For the text-containing cell, return its midpoint in (X, Y) coordinate format. 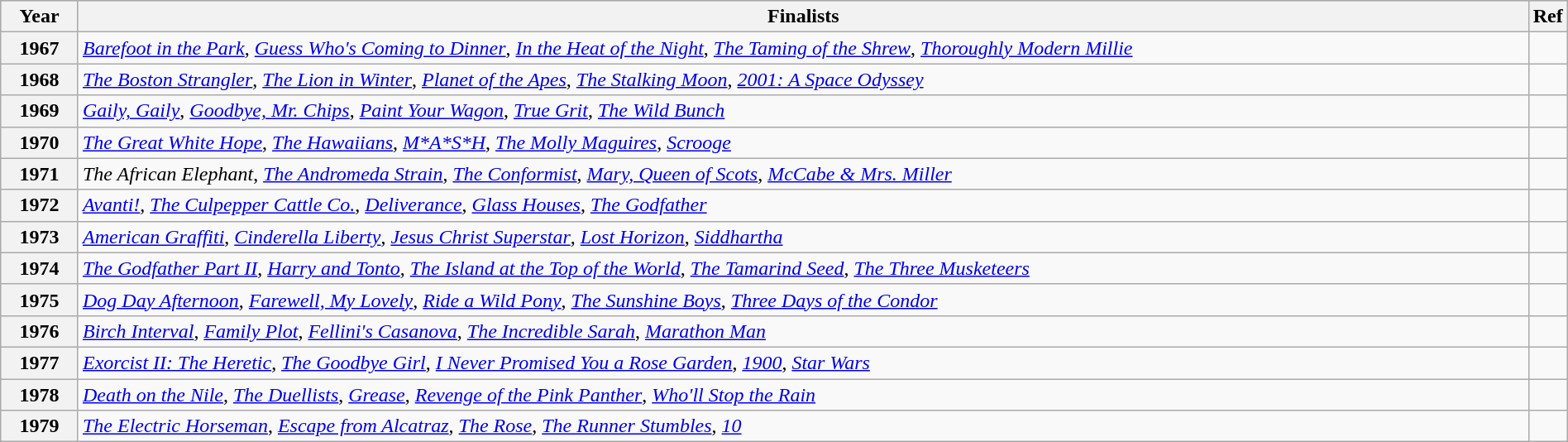
1970 (40, 142)
1972 (40, 205)
1978 (40, 395)
Ref (1548, 17)
The Electric Horseman, Escape from Alcatraz, The Rose, The Runner Stumbles, 10 (803, 426)
Dog Day Afternoon, Farewell, My Lovely, Ride a Wild Pony, The Sunshine Boys, Three Days of the Condor (803, 300)
1976 (40, 331)
1967 (40, 48)
Death on the Nile, The Duellists, Grease, Revenge of the Pink Panther, Who'll Stop the Rain (803, 395)
1977 (40, 363)
The Great White Hope, The Hawaiians, M*A*S*H, The Molly Maguires, Scrooge (803, 142)
1974 (40, 268)
1968 (40, 79)
The Boston Strangler, The Lion in Winter, Planet of the Apes, The Stalking Moon, 2001: A Space Odyssey (803, 79)
Birch Interval, Family Plot, Fellini's Casanova, The Incredible Sarah, Marathon Man (803, 331)
1969 (40, 111)
Barefoot in the Park, Guess Who's Coming to Dinner, In the Heat of the Night, The Taming of the Shrew, Thoroughly Modern Millie (803, 48)
Exorcist II: The Heretic, The Goodbye Girl, I Never Promised You a Rose Garden, 1900, Star Wars (803, 363)
Finalists (803, 17)
1975 (40, 300)
Gaily, Gaily, Goodbye, Mr. Chips, Paint Your Wagon, True Grit, The Wild Bunch (803, 111)
1979 (40, 426)
1971 (40, 174)
Avanti!, The Culpepper Cattle Co., Deliverance, Glass Houses, The Godfather (803, 205)
American Graffiti, Cinderella Liberty, Jesus Christ Superstar, Lost Horizon, Siddhartha (803, 237)
The African Elephant, The Andromeda Strain, The Conformist, Mary, Queen of Scots, McCabe & Mrs. Miller (803, 174)
Year (40, 17)
The Godfather Part II, Harry and Tonto, The Island at the Top of the World, The Tamarind Seed, The Three Musketeers (803, 268)
1973 (40, 237)
